Output the (X, Y) coordinate of the center of the cell containing the given text.  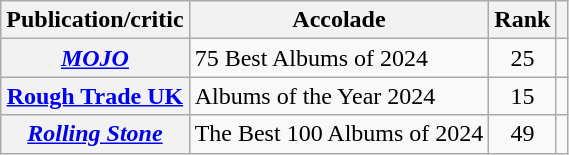
Rank (522, 20)
Accolade (339, 20)
75 Best Albums of 2024 (339, 58)
15 (522, 96)
Albums of the Year 2024 (339, 96)
The Best 100 Albums of 2024 (339, 134)
25 (522, 58)
Publication/critic (95, 20)
MOJO (95, 58)
Rough Trade UK (95, 96)
49 (522, 134)
Rolling Stone (95, 134)
